Extract the (X, Y) coordinate from the center of the cell holding the provided text.  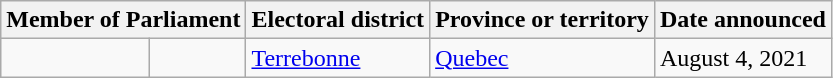
Electoral district (338, 20)
Quebec (542, 58)
Terrebonne (338, 58)
Member of Parliament (124, 20)
Date announced (742, 20)
August 4, 2021 (742, 58)
Province or territory (542, 20)
